Find where the given text appears and provide that cell's center as [x, y] coordinate. 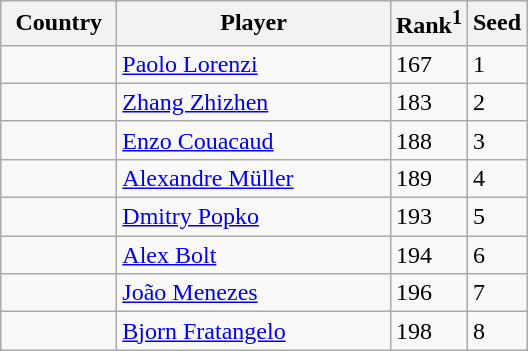
Player [254, 24]
3 [496, 140]
Rank1 [428, 24]
Alexandre Müller [254, 178]
6 [496, 255]
7 [496, 293]
167 [428, 64]
Bjorn Fratangelo [254, 331]
1 [496, 64]
198 [428, 331]
Paolo Lorenzi [254, 64]
2 [496, 102]
189 [428, 178]
Zhang Zhizhen [254, 102]
Country [59, 24]
188 [428, 140]
8 [496, 331]
194 [428, 255]
193 [428, 217]
183 [428, 102]
Seed [496, 24]
João Menezes [254, 293]
4 [496, 178]
Enzo Couacaud [254, 140]
Dmitry Popko [254, 217]
5 [496, 217]
Alex Bolt [254, 255]
196 [428, 293]
